From the cell containing the given text, extract its center point as (X, Y) coordinate. 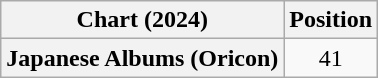
41 (331, 58)
Japanese Albums (Oricon) (142, 58)
Position (331, 20)
Chart (2024) (142, 20)
